Search for the cell housing the specified text and yield its (X, Y) center coordinate. 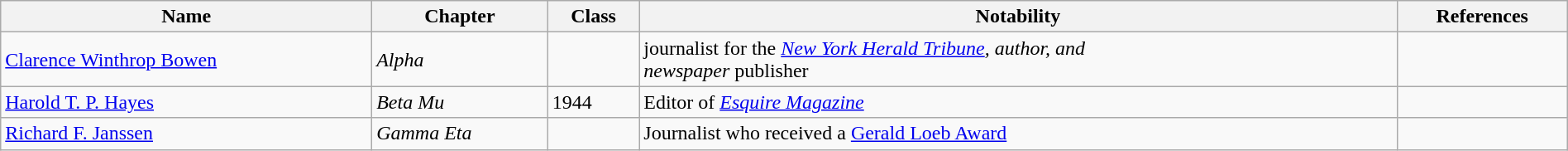
Richard F. Janssen (187, 134)
1944 (594, 102)
References (1482, 17)
Class (594, 17)
Chapter (460, 17)
Beta Mu (460, 102)
Gamma Eta (460, 134)
Name (187, 17)
journalist for the New York Herald Tribune, author, andnewspaper publisher (1018, 60)
Notability (1018, 17)
Clarence Winthrop Bowen (187, 60)
Harold T. P. Hayes (187, 102)
Journalist who received a Gerald Loeb Award (1018, 134)
Editor of Esquire Magazine (1018, 102)
Alpha (460, 60)
